Extract the [X, Y] coordinate from the center of the cell holding the provided text.  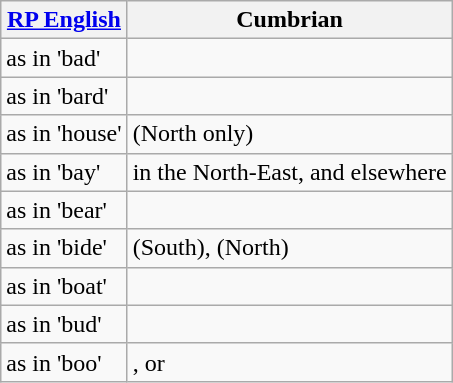
in the North-East, and elsewhere [290, 172]
as in 'bard' [64, 96]
as in 'bide' [64, 248]
Cumbrian [290, 20]
as in 'bay' [64, 172]
as in 'boo' [64, 362]
RP English [64, 20]
as in 'boat' [64, 286]
, or [290, 362]
(South), (North) [290, 248]
(North only) [290, 134]
as in 'house' [64, 134]
as in 'bad' [64, 58]
as in 'bud' [64, 324]
as in 'bear' [64, 210]
